Determine the (x, y) coordinate at the center of the cell enclosing the given text.  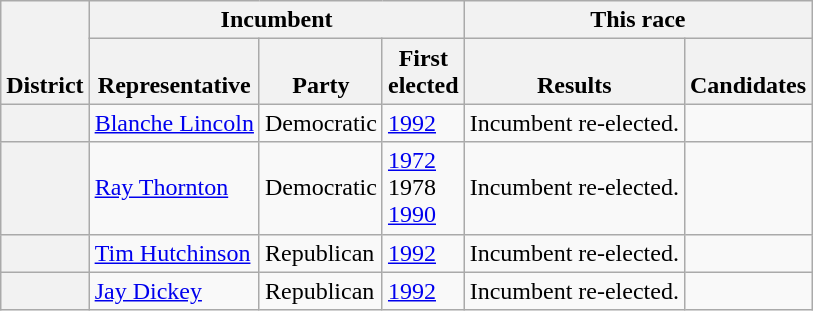
Jay Dickey (174, 291)
Firstelected (423, 72)
District (45, 52)
Incumbent (276, 20)
Ray Thornton (174, 188)
Blanche Lincoln (174, 123)
Candidates (748, 72)
19721978 1990 (423, 188)
Tim Hutchinson (174, 253)
Party (320, 72)
Results (574, 72)
Representative (174, 72)
This race (638, 20)
